Scan for the cell matching the given text and deliver its (x, y) coordinate at center. 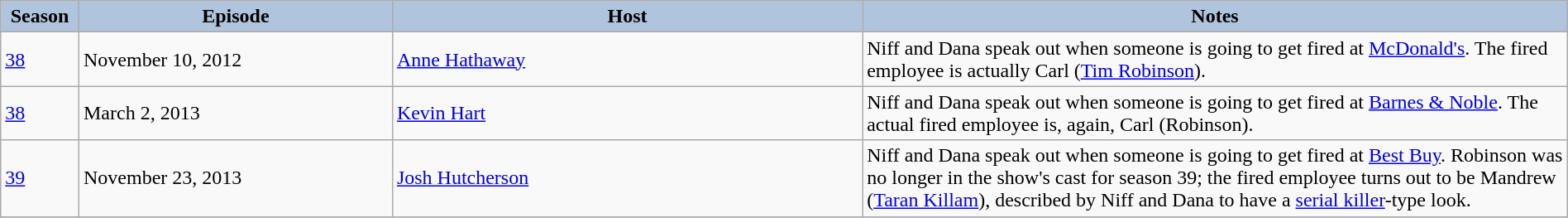
March 2, 2013 (235, 113)
Season (40, 17)
Host (627, 17)
Josh Hutcherson (627, 178)
November 23, 2013 (235, 178)
39 (40, 178)
Episode (235, 17)
Notes (1216, 17)
Niff and Dana speak out when someone is going to get fired at McDonald's. The fired employee is actually Carl (Tim Robinson). (1216, 60)
Anne Hathaway (627, 60)
Niff and Dana speak out when someone is going to get fired at Barnes & Noble. The actual fired employee is, again, Carl (Robinson). (1216, 113)
November 10, 2012 (235, 60)
Kevin Hart (627, 113)
